Pinpoint the cell where the given text exists, returning its (x, y) midpoint coordinate. 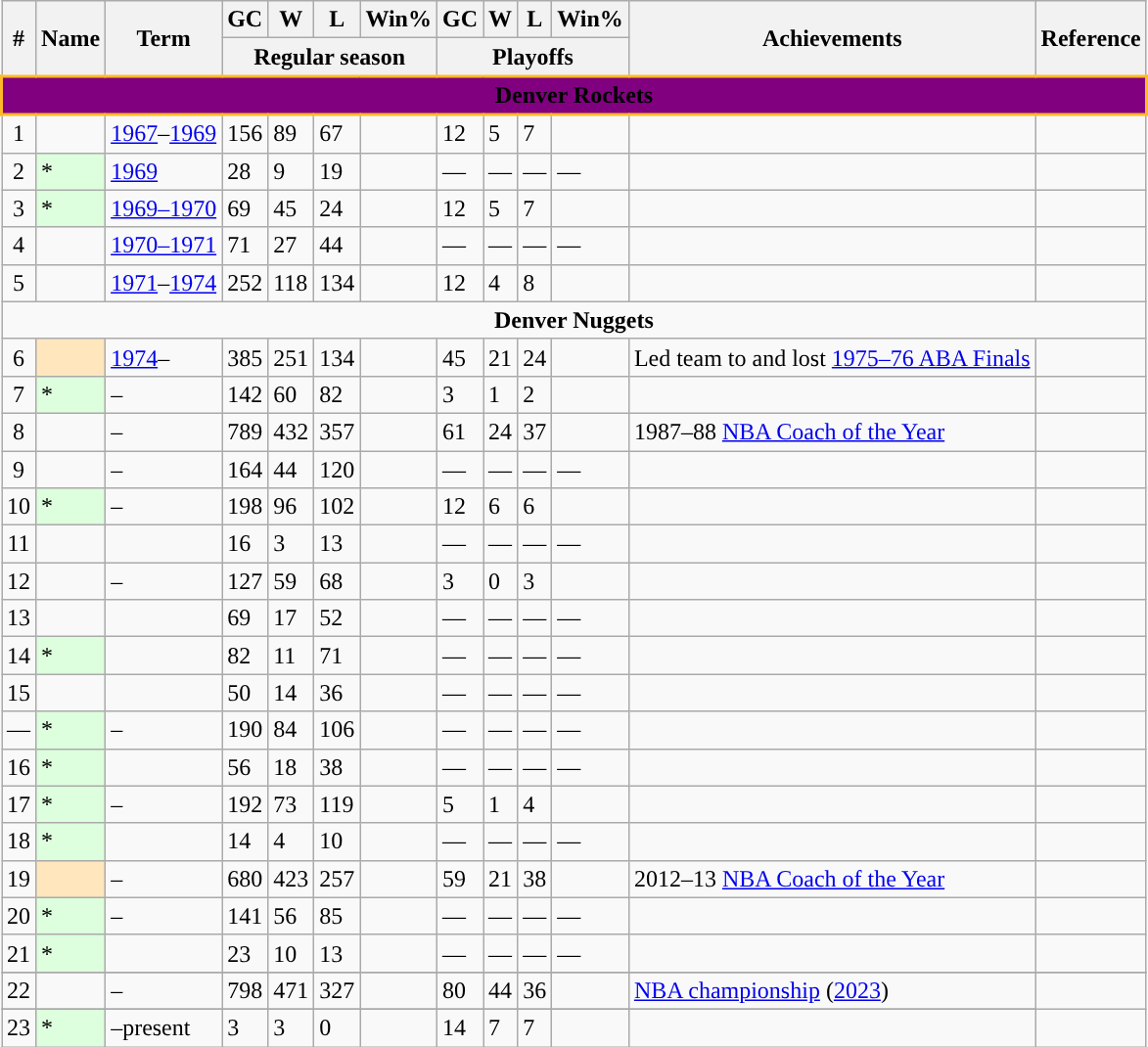
27 (292, 246)
96 (292, 507)
142 (245, 394)
252 (245, 283)
423 (292, 879)
–present (164, 1027)
Denver Nuggets (574, 320)
Name (70, 39)
798 (245, 990)
61 (460, 432)
1969–1970 (164, 208)
37 (534, 432)
NBA championship (2023) (832, 990)
20 (20, 916)
156 (245, 133)
164 (245, 469)
118 (292, 283)
Term (164, 39)
Reference (1090, 39)
Regular season (330, 57)
190 (245, 730)
432 (292, 432)
Led team to and lost 1975–76 ABA Finals (832, 357)
Achievements (832, 39)
1969 (164, 171)
80 (460, 990)
198 (245, 507)
89 (292, 133)
127 (245, 581)
Denver Rockets (574, 96)
251 (292, 357)
106 (337, 730)
22 (20, 990)
1970–1971 (164, 246)
50 (245, 693)
15 (20, 693)
257 (337, 879)
192 (245, 804)
68 (337, 581)
Playoffs (533, 57)
141 (245, 916)
327 (337, 990)
680 (245, 879)
28 (245, 171)
1974– (164, 357)
84 (292, 730)
1971–1974 (164, 283)
1967–1969 (164, 133)
471 (292, 990)
119 (337, 804)
2012–13 NBA Coach of the Year (832, 879)
1987–88 NBA Coach of the Year (832, 432)
385 (245, 357)
102 (337, 507)
789 (245, 432)
120 (337, 469)
85 (337, 916)
52 (337, 618)
67 (337, 133)
60 (292, 394)
73 (292, 804)
# (20, 39)
357 (337, 432)
